Return (X, Y) of the center of cell containing provided text 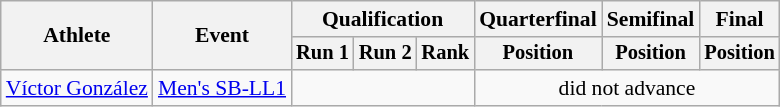
Athlete (77, 36)
Event (222, 36)
Run 2 (386, 54)
Semifinal (651, 19)
Rank (446, 54)
Run 1 (322, 54)
Víctor González (77, 88)
Quarterfinal (538, 19)
Men's SB-LL1 (222, 88)
Final (739, 19)
Qualification (382, 19)
did not advance (627, 88)
